Provide the (X, Y) coordinate of the cell's center where the given text is located.  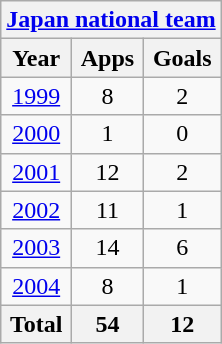
2000 (36, 134)
2004 (36, 286)
Apps (108, 58)
6 (182, 248)
14 (108, 248)
Year (36, 58)
Goals (182, 58)
Japan national team (111, 20)
Total (36, 324)
0 (182, 134)
2001 (36, 172)
1999 (36, 96)
2003 (36, 248)
54 (108, 324)
11 (108, 210)
2002 (36, 210)
